Search for the cell housing the specified text and yield its [X, Y] center coordinate. 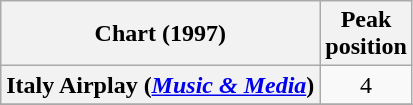
Peakposition [366, 34]
Italy Airplay (Music & Media) [160, 85]
Chart (1997) [160, 34]
4 [366, 85]
